Identify which cell holds the provided text, then report its (x, y) central coordinate. 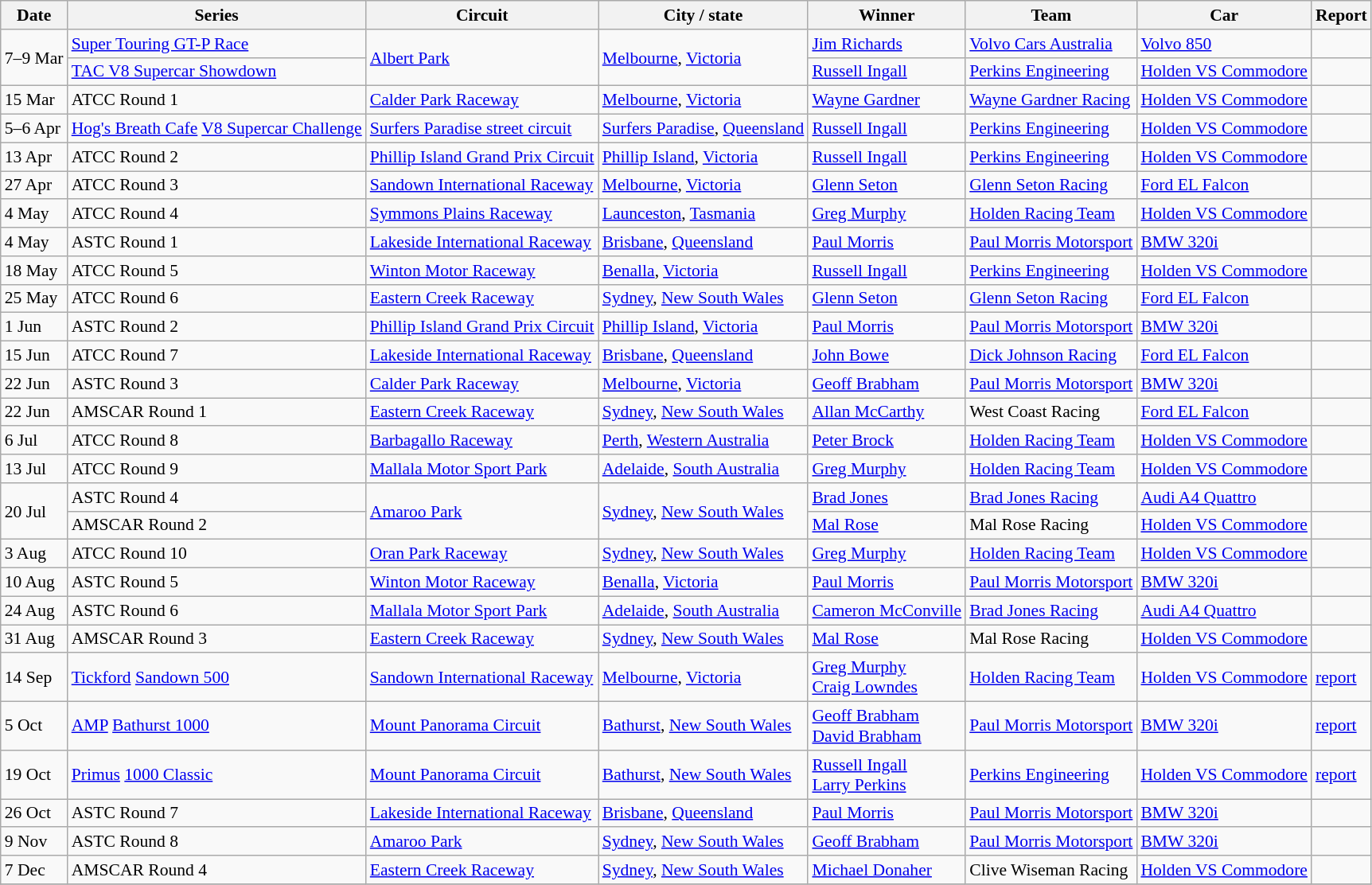
1 Jun (34, 327)
AMSCAR Round 2 (216, 525)
3 Aug (34, 554)
ASTC Round 6 (216, 610)
10 Aug (34, 583)
13 Apr (34, 157)
20 Jul (34, 511)
ASTC Round 8 (216, 842)
Super Touring GT-P Race (216, 44)
Albert Park (482, 57)
Peter Brock (887, 441)
7 Dec (34, 870)
24 Aug (34, 610)
Brad Jones (887, 497)
Report (1342, 15)
Jim Richards (887, 44)
Car (1224, 15)
Wayne Gardner (887, 100)
Barbagallo Raceway (482, 441)
Surfers Paradise, Queensland (704, 129)
ASTC Round 4 (216, 497)
ATCC Round 9 (216, 469)
Symmons Plains Raceway (482, 214)
Surfers Paradise street circuit (482, 129)
ASTC Round 3 (216, 384)
Primus 1000 Classic (216, 775)
Winner (887, 15)
West Coast Racing (1050, 412)
ATCC Round 5 (216, 271)
Team (1050, 15)
Dick Johnson Racing (1050, 356)
Tickford Sandown 500 (216, 678)
Hog's Breath Cafe V8 Supercar Challenge (216, 129)
19 Oct (34, 775)
Allan McCarthy (887, 412)
14 Sep (34, 678)
City / state (704, 15)
AMSCAR Round 3 (216, 639)
Michael Donaher (887, 870)
15 Mar (34, 100)
ASTC Round 2 (216, 327)
6 Jul (34, 441)
AMSCAR Round 4 (216, 870)
ATCC Round 4 (216, 214)
ATCC Round 7 (216, 356)
18 May (34, 271)
31 Aug (34, 639)
Russell IngallLarry Perkins (887, 775)
TAC V8 Supercar Showdown (216, 72)
ATCC Round 8 (216, 441)
Volvo Cars Australia (1050, 44)
Wayne Gardner Racing (1050, 100)
ASTC Round 7 (216, 813)
Oran Park Raceway (482, 554)
John Bowe (887, 356)
ATCC Round 10 (216, 554)
5 Oct (34, 726)
Clive Wiseman Racing (1050, 870)
Series (216, 15)
25 May (34, 298)
ATCC Round 2 (216, 157)
Volvo 850 (1224, 44)
Cameron McConville (887, 610)
27 Apr (34, 185)
Greg MurphyCraig Lowndes (887, 678)
Circuit (482, 15)
Date (34, 15)
9 Nov (34, 842)
26 Oct (34, 813)
13 Jul (34, 469)
Perth, Western Australia (704, 441)
7–9 Mar (34, 57)
ASTC Round 1 (216, 242)
ATCC Round 6 (216, 298)
AMP Bathurst 1000 (216, 726)
ASTC Round 5 (216, 583)
ATCC Round 1 (216, 100)
AMSCAR Round 1 (216, 412)
15 Jun (34, 356)
Launceston, Tasmania (704, 214)
ATCC Round 3 (216, 185)
5–6 Apr (34, 129)
Geoff BrabhamDavid Brabham (887, 726)
